From the cell containing the given text, extract its center point as [x, y] coordinate. 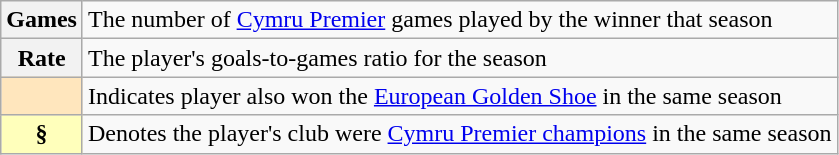
Denotes the player's club were Cymru Premier champions in the same season [460, 134]
The player's goals-to-games ratio for the season [460, 58]
§ [42, 134]
Rate [42, 58]
The number of Cymru Premier games played by the winner that season [460, 20]
Games [42, 20]
Indicates player also won the European Golden Shoe in the same season [460, 96]
